Scan for the cell matching the given text and deliver its [X, Y] coordinate at center. 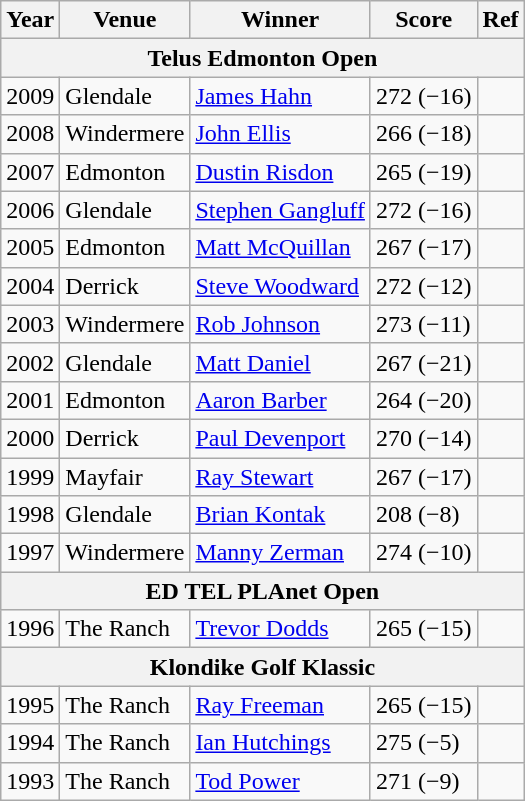
271 (−9) [424, 781]
Matt McQuillan [280, 248]
2002 [30, 362]
2001 [30, 400]
Matt Daniel [280, 362]
1997 [30, 553]
275 (−5) [424, 743]
2009 [30, 96]
Stephen Gangluff [280, 210]
208 (−8) [424, 515]
Score [424, 20]
2003 [30, 324]
1995 [30, 705]
James Hahn [280, 96]
273 (−11) [424, 324]
272 (−12) [424, 286]
Ray Stewart [280, 477]
267 (−21) [424, 362]
1994 [30, 743]
264 (−20) [424, 400]
1993 [30, 781]
1998 [30, 515]
2006 [30, 210]
Winner [280, 20]
2005 [30, 248]
Tod Power [280, 781]
2007 [30, 172]
1996 [30, 629]
1999 [30, 477]
2008 [30, 134]
Aaron Barber [280, 400]
ED TEL PLAnet Open [262, 591]
Klondike Golf Klassic [262, 667]
266 (−18) [424, 134]
Rob Johnson [280, 324]
Year [30, 20]
Manny Zerman [280, 553]
Steve Woodward [280, 286]
Dustin Risdon [280, 172]
John Ellis [280, 134]
Ian Hutchings [280, 743]
Telus Edmonton Open [262, 58]
265 (−19) [424, 172]
Brian Kontak [280, 515]
Mayfair [125, 477]
270 (−14) [424, 438]
274 (−10) [424, 553]
2004 [30, 286]
Venue [125, 20]
Ref [500, 20]
Paul Devenport [280, 438]
Trevor Dodds [280, 629]
2000 [30, 438]
Ray Freeman [280, 705]
